Locate the cell with the specified text and output its (X, Y) center coordinate. 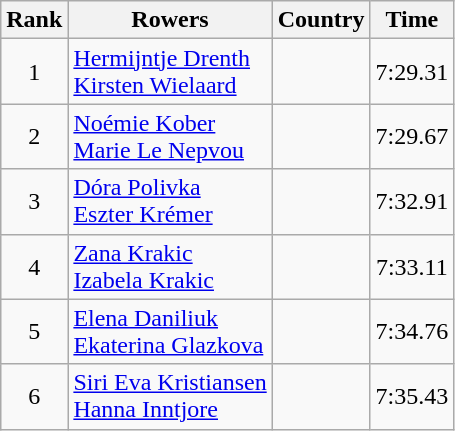
7:29.31 (412, 72)
3 (34, 202)
6 (34, 396)
Elena DaniliukEkaterina Glazkova (170, 332)
7:35.43 (412, 396)
Time (412, 20)
Siri Eva KristiansenHanna Inntjore (170, 396)
7:32.91 (412, 202)
Rank (34, 20)
7:29.67 (412, 136)
Rowers (170, 20)
7:34.76 (412, 332)
Dóra PolivkaEszter Krémer (170, 202)
5 (34, 332)
7:33.11 (412, 266)
Noémie KoberMarie Le Nepvou (170, 136)
2 (34, 136)
Country (321, 20)
1 (34, 72)
4 (34, 266)
Zana KrakicIzabela Krakic (170, 266)
Hermijntje DrenthKirsten Wielaard (170, 72)
